Determine the (X, Y) coordinate at the center of the cell enclosing the given text.  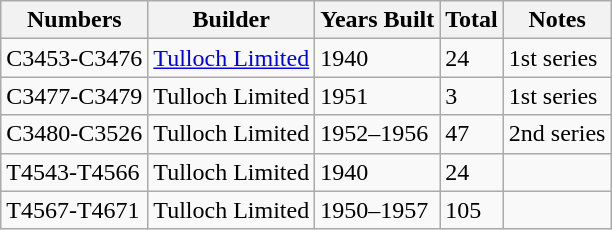
Years Built (378, 20)
1951 (378, 96)
1950–1957 (378, 210)
2nd series (557, 134)
47 (472, 134)
Notes (557, 20)
Builder (232, 20)
C3477-C3479 (74, 96)
C3480-C3526 (74, 134)
Total (472, 20)
1952–1956 (378, 134)
Numbers (74, 20)
T4543-T4566 (74, 172)
3 (472, 96)
T4567-T4671 (74, 210)
C3453-C3476 (74, 58)
105 (472, 210)
